Extract the [X, Y] coordinate from the center of the cell holding the provided text.  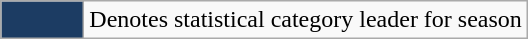
Denotes statistical category leader for season [306, 20]
